Provide the [x, y] coordinate of the cell's center where the given text is located.  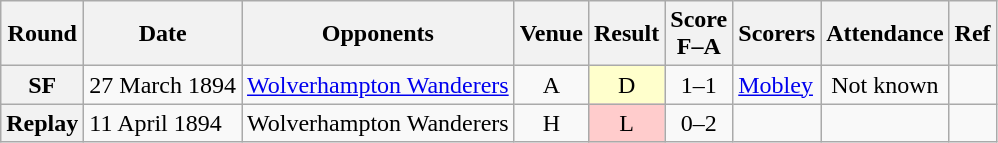
0–2 [699, 123]
D [626, 85]
Attendance [885, 34]
SF [42, 85]
11 April 1894 [163, 123]
Scorers [777, 34]
Date [163, 34]
ScoreF–A [699, 34]
Replay [42, 123]
Opponents [378, 34]
Ref [972, 34]
L [626, 123]
Not known [885, 85]
Venue [551, 34]
1–1 [699, 85]
27 March 1894 [163, 85]
Result [626, 34]
Round [42, 34]
A [551, 85]
H [551, 123]
Mobley [777, 85]
